Provide the [x, y] coordinate of the cell's center where the given text is located.  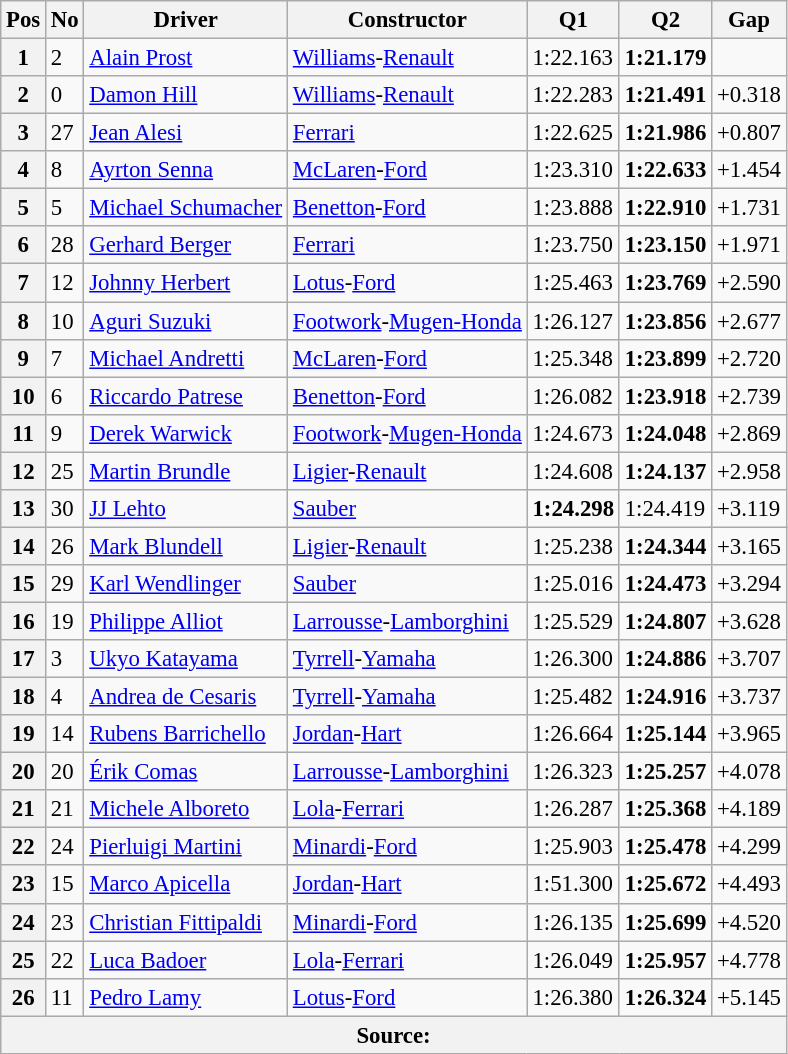
0 [65, 95]
+2.958 [750, 471]
Driver [186, 20]
1:25.238 [573, 546]
1:24.419 [665, 509]
Q2 [665, 20]
1:25.957 [665, 960]
1:21.179 [665, 58]
+4.189 [750, 809]
1:24.886 [665, 659]
1:22.633 [665, 170]
+3.707 [750, 659]
Érik Comas [186, 772]
+4.078 [750, 772]
Gap [750, 20]
Aguri Suzuki [186, 321]
+2.590 [750, 283]
+1.971 [750, 245]
1:23.918 [665, 396]
1:25.672 [665, 885]
Gerhard Berger [186, 245]
1:26.049 [573, 960]
+4.299 [750, 847]
1:25.368 [665, 809]
Michael Schumacher [186, 208]
1:26.323 [573, 772]
1:25.903 [573, 847]
30 [65, 509]
Luca Badoer [186, 960]
1:24.608 [573, 471]
+5.145 [750, 997]
1:21.491 [665, 95]
1:51.300 [573, 885]
Constructor [407, 20]
1:23.856 [665, 321]
+4.520 [750, 922]
Mark Blundell [186, 546]
1:22.625 [573, 133]
+2.739 [750, 396]
+3.165 [750, 546]
+2.677 [750, 321]
1:26.380 [573, 997]
1:21.986 [665, 133]
1:26.287 [573, 809]
Marco Apicella [186, 885]
1:23.899 [665, 358]
Ukyo Katayama [186, 659]
1:23.769 [665, 283]
1:26.127 [573, 321]
+3.294 [750, 584]
Christian Fittipaldi [186, 922]
1:23.750 [573, 245]
+3.628 [750, 621]
Philippe Alliot [186, 621]
1:23.310 [573, 170]
1:25.699 [665, 922]
JJ Lehto [186, 509]
1:23.150 [665, 245]
Andrea de Cesaris [186, 697]
+2.720 [750, 358]
1:24.473 [665, 584]
1:23.888 [573, 208]
1:25.144 [665, 734]
Karl Wendlinger [186, 584]
18 [24, 697]
1:25.463 [573, 283]
Michele Alboreto [186, 809]
1:26.082 [573, 396]
+1.731 [750, 208]
13 [24, 509]
+2.869 [750, 433]
Michael Andretti [186, 358]
1:24.137 [665, 471]
1 [24, 58]
+0.807 [750, 133]
Jean Alesi [186, 133]
1:24.048 [665, 433]
1:26.300 [573, 659]
1:25.348 [573, 358]
Source: [394, 1035]
1:24.298 [573, 509]
1:25.478 [665, 847]
1:22.163 [573, 58]
27 [65, 133]
Riccardo Patrese [186, 396]
1:24.673 [573, 433]
Rubens Barrichello [186, 734]
+3.737 [750, 697]
Q1 [573, 20]
+3.965 [750, 734]
1:25.529 [573, 621]
Pierluigi Martini [186, 847]
Martin Brundle [186, 471]
1:24.916 [665, 697]
28 [65, 245]
+0.318 [750, 95]
1:22.283 [573, 95]
1:22.910 [665, 208]
+1.454 [750, 170]
1:25.482 [573, 697]
Johnny Herbert [186, 283]
1:24.344 [665, 546]
+4.778 [750, 960]
Alain Prost [186, 58]
+3.119 [750, 509]
Derek Warwick [186, 433]
No [65, 20]
1:25.257 [665, 772]
Pos [24, 20]
Ayrton Senna [186, 170]
1:26.135 [573, 922]
+4.493 [750, 885]
1:24.807 [665, 621]
Pedro Lamy [186, 997]
1:25.016 [573, 584]
29 [65, 584]
1:26.664 [573, 734]
Damon Hill [186, 95]
16 [24, 621]
17 [24, 659]
1:26.324 [665, 997]
